Capture the cell that displays the provided text and extract its (x, y) central coordinate. 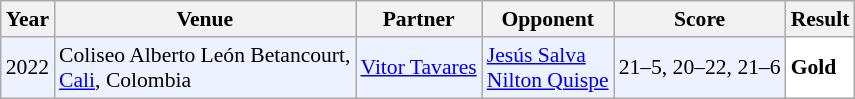
Vitor Tavares (419, 68)
Score (700, 19)
Opponent (548, 19)
Partner (419, 19)
2022 (28, 68)
Jesús Salva Nilton Quispe (548, 68)
Year (28, 19)
Venue (204, 19)
Result (820, 19)
Gold (820, 68)
21–5, 20–22, 21–6 (700, 68)
Coliseo Alberto León Betancourt,Cali, Colombia (204, 68)
